Capture the cell that displays the provided text and extract its [x, y] central coordinate. 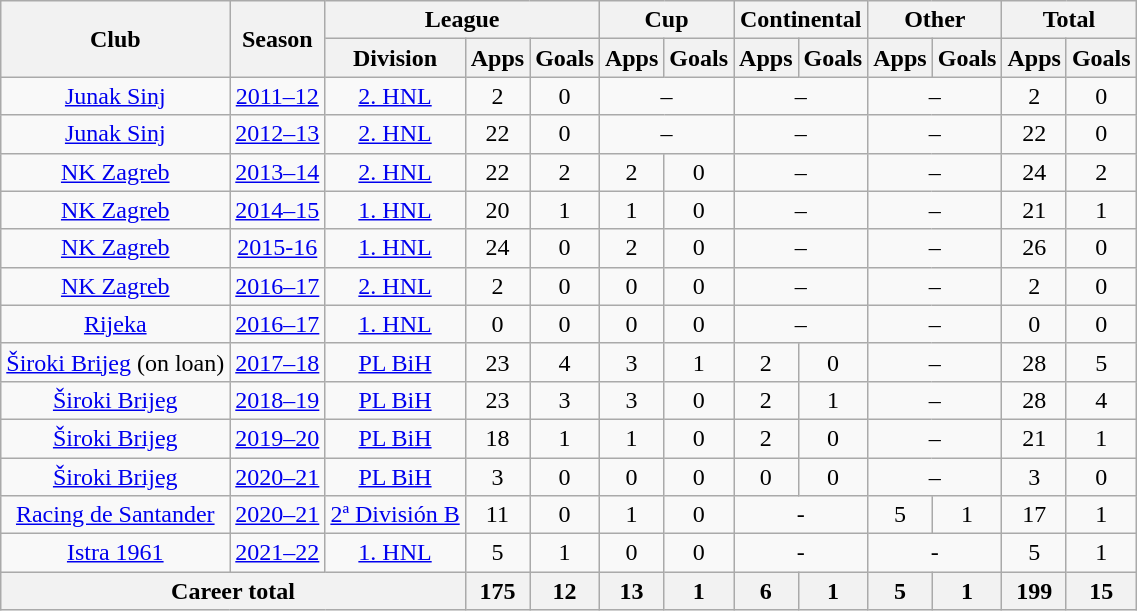
2018–19 [278, 400]
2012–13 [278, 134]
2021–22 [278, 553]
Rijeka [116, 324]
15 [1101, 591]
Continental [801, 20]
13 [631, 591]
Racing de Santander [116, 515]
17 [1034, 515]
2014–15 [278, 210]
Cup [666, 20]
2013–14 [278, 172]
Career total [233, 591]
Široki Brijeg (on loan) [116, 362]
2011–12 [278, 96]
20 [497, 210]
Division [395, 58]
175 [497, 591]
Total [1069, 20]
2019–20 [278, 438]
Istra 1961 [116, 553]
League [462, 20]
2017–18 [278, 362]
Club [116, 39]
26 [1034, 248]
6 [766, 591]
12 [565, 591]
11 [497, 515]
2ª División B [395, 515]
Other [935, 20]
199 [1034, 591]
18 [497, 438]
2015-16 [278, 248]
Season [278, 39]
